Return [X, Y] of the center of cell containing provided text 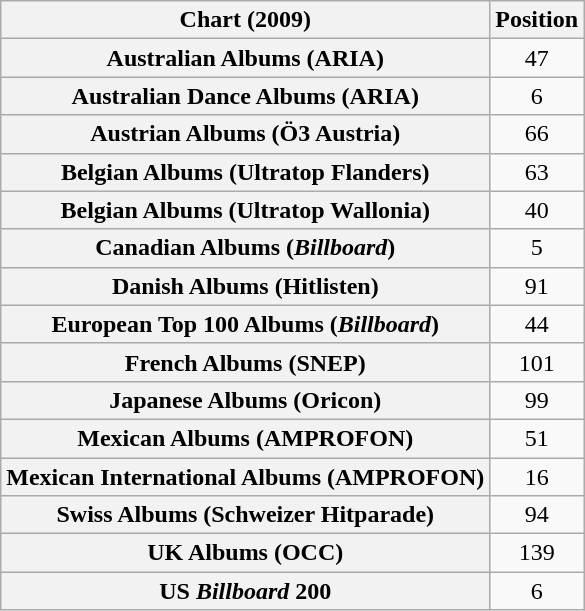
Position [537, 20]
Australian Albums (ARIA) [246, 58]
91 [537, 286]
63 [537, 172]
Canadian Albums (Billboard) [246, 248]
French Albums (SNEP) [246, 362]
Danish Albums (Hitlisten) [246, 286]
Belgian Albums (Ultratop Flanders) [246, 172]
Mexican Albums (AMPROFON) [246, 438]
99 [537, 400]
139 [537, 553]
94 [537, 515]
Austrian Albums (Ö3 Austria) [246, 134]
16 [537, 477]
44 [537, 324]
5 [537, 248]
European Top 100 Albums (Billboard) [246, 324]
Mexican International Albums (AMPROFON) [246, 477]
66 [537, 134]
Australian Dance Albums (ARIA) [246, 96]
101 [537, 362]
Swiss Albums (Schweizer Hitparade) [246, 515]
40 [537, 210]
Chart (2009) [246, 20]
UK Albums (OCC) [246, 553]
US Billboard 200 [246, 591]
Japanese Albums (Oricon) [246, 400]
47 [537, 58]
51 [537, 438]
Belgian Albums (Ultratop Wallonia) [246, 210]
